Locate the cell with the specified text and output its [x, y] center coordinate. 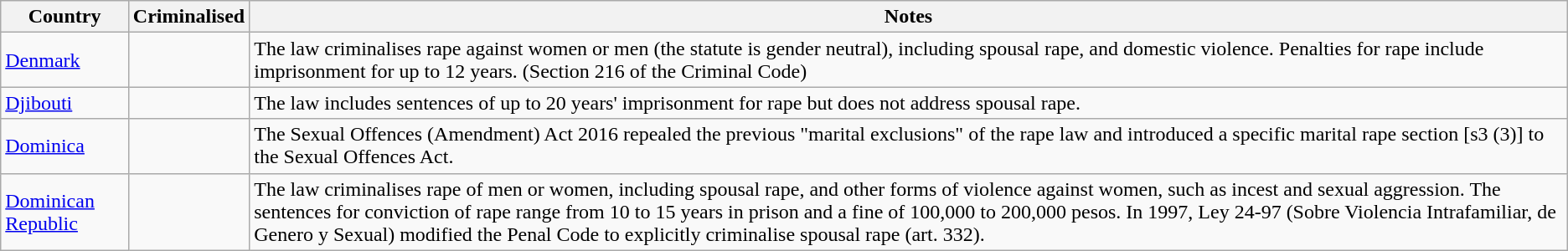
The law includes sentences of up to 20 years' imprisonment for rape but does not address spousal rape. [909, 103]
Dominican Republic [65, 212]
Dominica [65, 146]
Country [65, 17]
Criminalised [188, 17]
Denmark [65, 60]
Notes [909, 17]
Djibouti [65, 103]
